Return the [x, y] coordinate for the center point of the cell that contains the specified text.  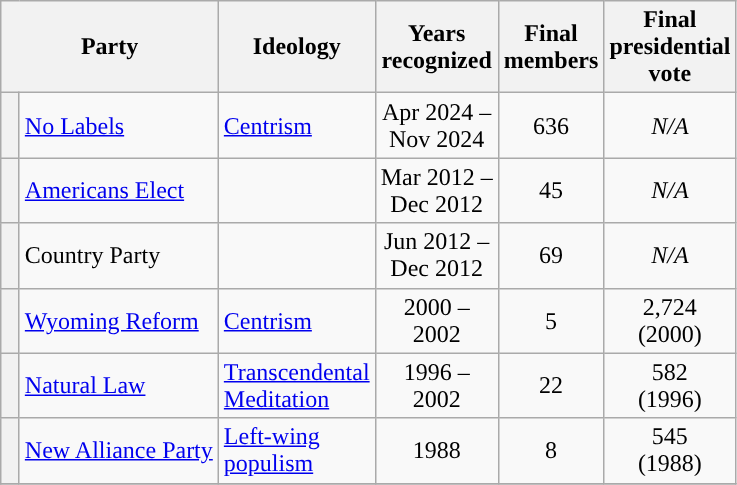
Natural Law [118, 386]
582(1996) [670, 386]
1988 [436, 450]
Country Party [118, 256]
5 [551, 320]
Left-wingpopulism [296, 450]
69 [551, 256]
Apr 2024 –Nov 2024 [436, 126]
New Alliance Party [118, 450]
Americans Elect [118, 190]
Mar 2012 –Dec 2012 [436, 190]
2000 –2002 [436, 320]
Jun 2012 –Dec 2012 [436, 256]
Party [110, 47]
TranscendentalMeditation [296, 386]
22 [551, 386]
Wyoming Reform [118, 320]
1996 –2002 [436, 386]
Finalmembers [551, 47]
45 [551, 190]
8 [551, 450]
545(1988) [670, 450]
Finalpresidentialvote [670, 47]
Ideology [296, 47]
Yearsrecognized [436, 47]
2,724(2000) [670, 320]
No Labels [118, 126]
636 [551, 126]
